Output the (X, Y) coordinate of the center of the cell containing the given text.  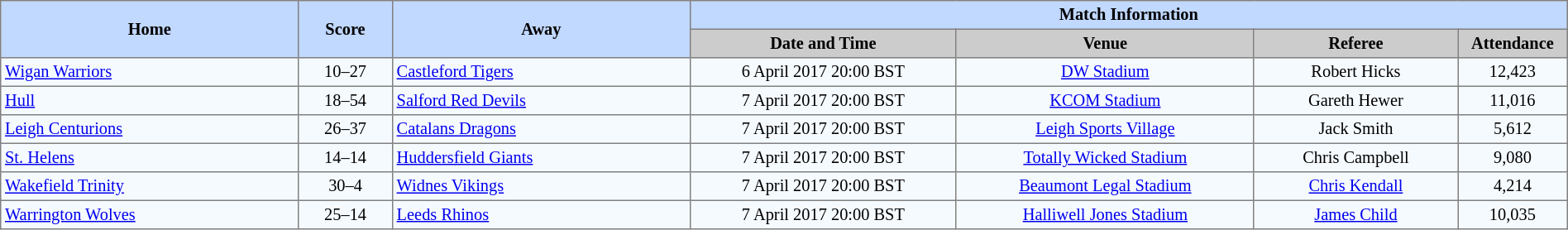
Huddersfield Giants (541, 157)
Warrington Wolves (150, 214)
Halliwell Jones Stadium (1105, 214)
Widnes Vikings (541, 186)
14–14 (346, 157)
Away (541, 30)
10–27 (346, 72)
6 April 2017 20:00 BST (823, 72)
5,612 (1513, 129)
25–14 (346, 214)
Leigh Sports Village (1105, 129)
Venue (1105, 43)
Chris Campbell (1355, 157)
Jack Smith (1355, 129)
Referee (1355, 43)
Wigan Warriors (150, 72)
30–4 (346, 186)
Totally Wicked Stadium (1105, 157)
Home (150, 30)
11,016 (1513, 100)
KCOM Stadium (1105, 100)
Beaumont Legal Stadium (1105, 186)
Match Information (1128, 15)
Catalans Dragons (541, 129)
James Child (1355, 214)
10,035 (1513, 214)
Leeds Rhinos (541, 214)
Hull (150, 100)
9,080 (1513, 157)
Date and Time (823, 43)
Castleford Tigers (541, 72)
Salford Red Devils (541, 100)
12,423 (1513, 72)
St. Helens (150, 157)
18–54 (346, 100)
26–37 (346, 129)
Robert Hicks (1355, 72)
Leigh Centurions (150, 129)
4,214 (1513, 186)
DW Stadium (1105, 72)
Attendance (1513, 43)
Wakefield Trinity (150, 186)
Gareth Hewer (1355, 100)
Score (346, 30)
Chris Kendall (1355, 186)
